Detect which cell encompasses the target text, then output its (X, Y) center coordinate. 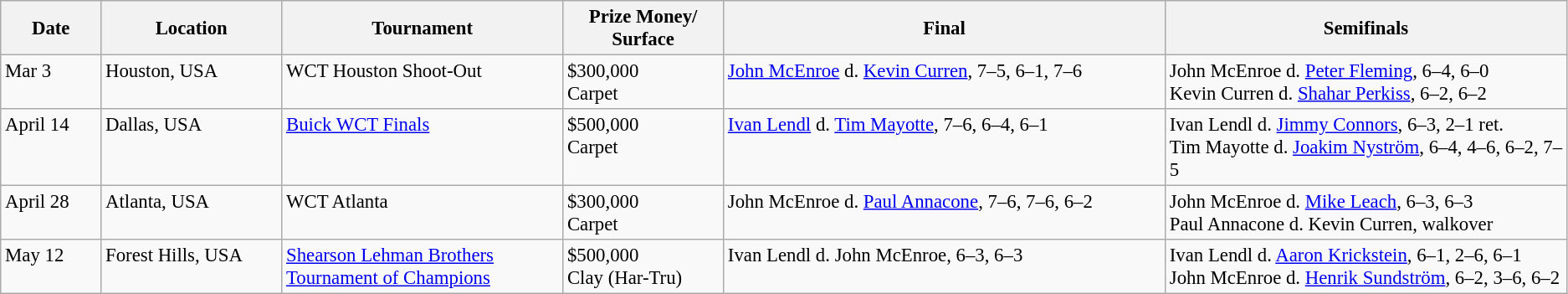
April 14 (51, 147)
John McEnroe d. Mike Leach, 6–3, 6–3Paul Annacone d. Kevin Curren, walkover (1366, 213)
Shearson Lehman Brothers Tournament of Champions (423, 266)
$500,000Clay (Har-Tru) (643, 266)
April 28 (51, 213)
Buick WCT Finals (423, 147)
Atlanta, USA (192, 213)
John McEnroe d. Paul Annacone, 7–6, 7–6, 6–2 (945, 213)
Mar 3 (51, 82)
Final (945, 28)
WCT Atlanta (423, 213)
WCT Houston Shoot-Out (423, 82)
$500,000Carpet (643, 147)
May 12 (51, 266)
Dallas, USA (192, 147)
Ivan Lendl d. Tim Mayotte, 7–6, 6–4, 6–1 (945, 147)
Location (192, 28)
Houston, USA (192, 82)
John McEnroe d. Peter Fleming, 6–4, 6–0Kevin Curren d. Shahar Perkiss, 6–2, 6–2 (1366, 82)
Semifinals (1366, 28)
Prize Money/Surface (643, 28)
Date (51, 28)
Forest Hills, USA (192, 266)
Ivan Lendl d. Aaron Krickstein, 6–1, 2–6, 6–1John McEnroe d. Henrik Sundström, 6–2, 3–6, 6–2 (1366, 266)
John McEnroe d. Kevin Curren, 7–5, 6–1, 7–6 (945, 82)
Tournament (423, 28)
Ivan Lendl d. Jimmy Connors, 6–3, 2–1 ret.Tim Mayotte d. Joakim Nyström, 6–4, 4–6, 6–2, 7–5 (1366, 147)
Ivan Lendl d. John McEnroe, 6–3, 6–3 (945, 266)
